Capture the cell that displays the provided text and extract its (x, y) central coordinate. 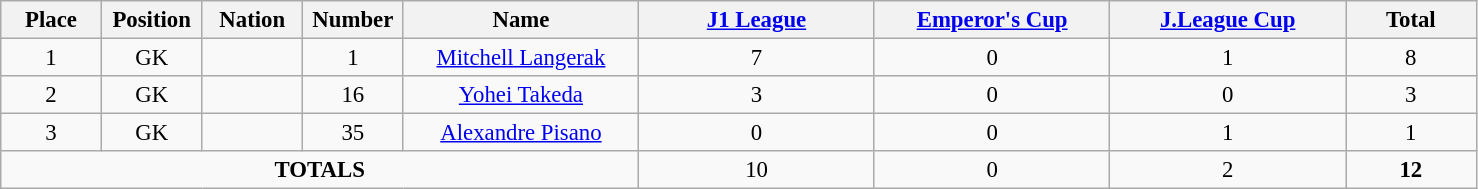
Nation (252, 20)
Mitchell Langerak (521, 58)
J.League Cup (1228, 20)
12 (1412, 170)
7 (757, 58)
Yohei Takeda (521, 95)
10 (757, 170)
Number (354, 20)
8 (1412, 58)
Position (152, 20)
Alexandre Pisano (521, 133)
Place (52, 20)
35 (354, 133)
Emperor's Cup (992, 20)
16 (354, 95)
J1 League (757, 20)
TOTALS (320, 170)
Total (1412, 20)
Name (521, 20)
